Find where the given text appears and provide that cell's center as [x, y] coordinate. 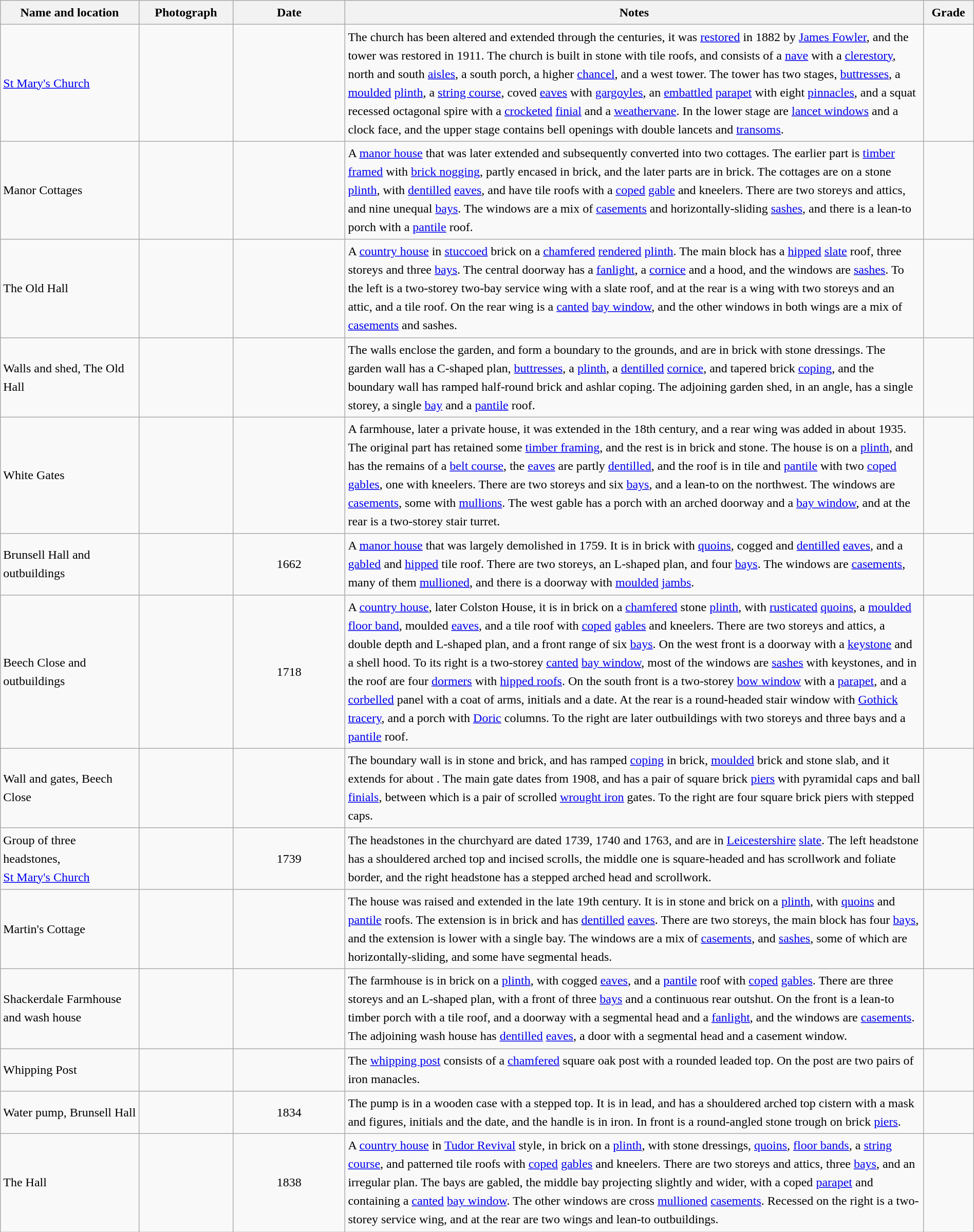
Brunsell Hall and outbuildings [70, 564]
1718 [289, 672]
White Gates [70, 476]
Shackerdale Farmhouse and wash house [70, 1009]
Manor Cottages [70, 190]
Martin's Cottage [70, 928]
1834 [289, 1112]
The Old Hall [70, 289]
Wall and gates, Beech Close [70, 788]
The whipping post consists of a chamfered square oak post with a rounded leaded top. On the post are two pairs of iron manacles. [634, 1070]
Group of three headstones,St Mary's Church [70, 859]
Date [289, 12]
1838 [289, 1183]
Notes [634, 12]
Water pump, Brunsell Hall [70, 1112]
1662 [289, 564]
Beech Close and outbuildings [70, 672]
Whipping Post [70, 1070]
Name and location [70, 12]
Photograph [186, 12]
1739 [289, 859]
The Hall [70, 1183]
Grade [948, 12]
St Mary's Church [70, 83]
Walls and shed, The Old Hall [70, 377]
